Return [x, y] of the center of cell containing provided text 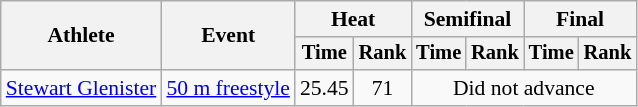
Athlete [82, 36]
Event [228, 36]
71 [383, 88]
Heat [353, 19]
50 m freestyle [228, 88]
25.45 [324, 88]
Did not advance [524, 88]
Final [580, 19]
Semifinal [467, 19]
Stewart Glenister [82, 88]
